Output the [X, Y] coordinate of the center of the cell containing the given text.  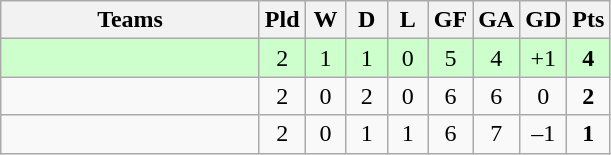
5 [450, 58]
D [366, 20]
Pts [588, 20]
Pld [282, 20]
+1 [544, 58]
GF [450, 20]
GD [544, 20]
7 [496, 134]
Teams [130, 20]
GA [496, 20]
–1 [544, 134]
L [408, 20]
W [326, 20]
